Return the (X, Y) coordinate for the center point of the cell that contains the specified text.  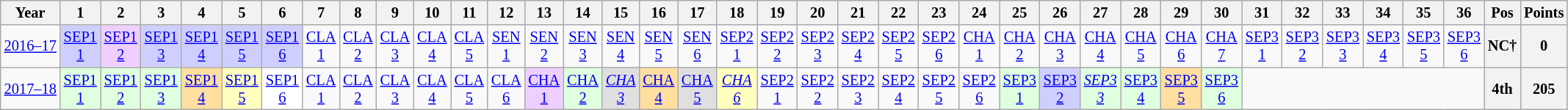
14 (583, 12)
13 (543, 12)
18 (737, 12)
20 (818, 12)
16 (658, 12)
35 (1423, 12)
SEN4 (621, 46)
12 (506, 12)
Points (1544, 12)
5 (242, 12)
1 (81, 12)
26 (1061, 12)
34 (1384, 12)
9 (395, 12)
SEN5 (658, 46)
SEN3 (583, 46)
19 (777, 12)
3 (162, 12)
205 (1544, 89)
2016–17 (31, 46)
8 (358, 12)
28 (1141, 12)
CHA7 (1222, 46)
22 (899, 12)
CLA6 (506, 89)
15 (621, 12)
SEN1 (506, 46)
32 (1303, 12)
6 (282, 12)
SEN2 (543, 46)
4th (1503, 89)
17 (698, 12)
24 (980, 12)
25 (1019, 12)
11 (469, 12)
31 (1262, 12)
2 (120, 12)
23 (939, 12)
Year (31, 12)
30 (1222, 12)
4 (201, 12)
27 (1100, 12)
21 (858, 12)
Pos (1503, 12)
0 (1544, 46)
NC† (1503, 46)
2017–18 (31, 89)
29 (1181, 12)
33 (1343, 12)
SEN6 (698, 46)
36 (1464, 12)
7 (321, 12)
10 (432, 12)
